Output the [x, y] coordinate of the center of the cell containing the given text.  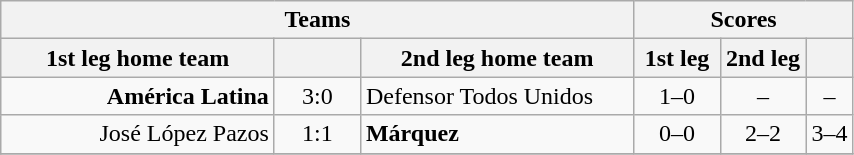
1–0 [677, 96]
Scores [744, 20]
1st leg [677, 58]
2nd leg [763, 58]
3:0 [317, 96]
1:1 [317, 134]
0–0 [677, 134]
Defensor Todos Unidos [497, 96]
José López Pazos [138, 134]
2nd leg home team [497, 58]
América Latina [138, 96]
Márquez [497, 134]
Teams [318, 20]
1st leg home team [138, 58]
2–2 [763, 134]
3–4 [830, 134]
